Return [X, Y] of the center of cell containing provided text 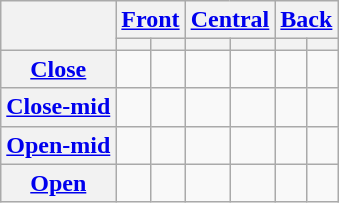
Open-mid [58, 145]
Close [58, 69]
Open [58, 183]
Close-mid [58, 107]
Back [306, 20]
Front [150, 20]
Central [230, 20]
